Find where the given text appears and provide that cell's center as [x, y] coordinate. 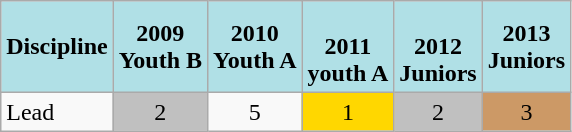
Lead [57, 112]
2009Youth B [160, 47]
2010Youth A [255, 47]
1 [348, 112]
2012Juniors [438, 47]
5 [255, 112]
2011youth A [348, 47]
3 [526, 112]
2013Juniors [526, 47]
Discipline [57, 47]
